Capture the cell that displays the provided text and extract its (X, Y) central coordinate. 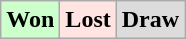
Lost (88, 20)
Draw (150, 20)
Won (30, 20)
